Pinpoint the cell where the given text exists, returning its [x, y] midpoint coordinate. 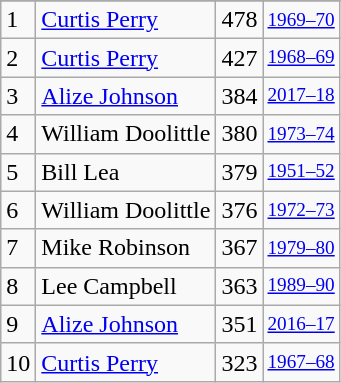
6 [18, 210]
10 [18, 362]
Lee Campbell [126, 286]
2017–18 [301, 96]
1989–90 [301, 286]
379 [240, 172]
Bill Lea [126, 172]
9 [18, 324]
427 [240, 58]
367 [240, 248]
2016–17 [301, 324]
3 [18, 96]
1968–69 [301, 58]
363 [240, 286]
1 [18, 20]
351 [240, 324]
Mike Robinson [126, 248]
1967–68 [301, 362]
380 [240, 134]
8 [18, 286]
4 [18, 134]
478 [240, 20]
5 [18, 172]
1951–52 [301, 172]
7 [18, 248]
1969–70 [301, 20]
1979–80 [301, 248]
2 [18, 58]
384 [240, 96]
1972–73 [301, 210]
376 [240, 210]
323 [240, 362]
1973–74 [301, 134]
